For the text-containing cell, return its midpoint in (x, y) coordinate format. 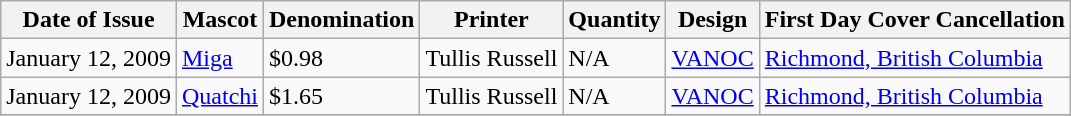
First Day Cover Cancellation (914, 20)
Quatchi (220, 96)
Design (712, 20)
$0.98 (342, 58)
$1.65 (342, 96)
Mascot (220, 20)
Miga (220, 58)
Date of Issue (89, 20)
Printer (492, 20)
Denomination (342, 20)
Quantity (614, 20)
